Extract the (x, y) coordinate from the center of the cell holding the provided text.  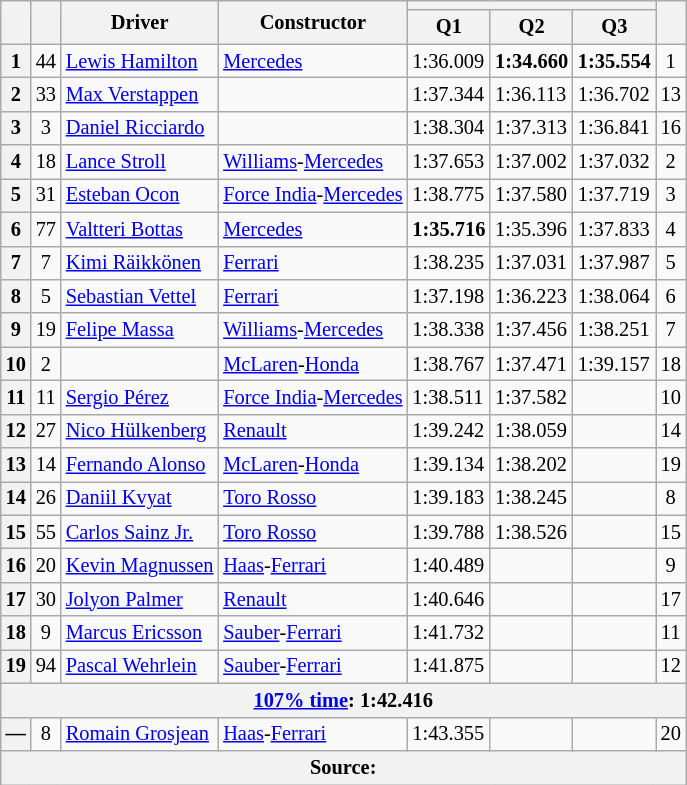
44 (46, 61)
55 (46, 532)
1:39.242 (448, 431)
1:41.732 (448, 633)
1:39.788 (448, 532)
1:37.653 (448, 162)
Daniel Ricciardo (140, 128)
33 (46, 94)
Lance Stroll (140, 162)
1:38.059 (532, 431)
31 (46, 195)
1:38.526 (532, 532)
1:36.223 (532, 296)
Sebastian Vettel (140, 296)
1:38.304 (448, 128)
27 (46, 431)
1:38.235 (448, 263)
30 (46, 599)
Max Verstappen (140, 94)
1:38.202 (532, 465)
1:37.198 (448, 296)
1:37.719 (614, 195)
1:40.646 (448, 599)
Esteban Ocon (140, 195)
107% time: 1:42.416 (344, 700)
1:37.313 (532, 128)
26 (46, 498)
1:35.554 (614, 61)
1:38.767 (448, 364)
Valtteri Bottas (140, 229)
77 (46, 229)
1:35.716 (448, 229)
Kimi Räikkönen (140, 263)
1:37.987 (614, 263)
1:43.355 (448, 734)
1:37.032 (614, 162)
Carlos Sainz Jr. (140, 532)
1:40.489 (448, 565)
Jolyon Palmer (140, 599)
1:37.002 (532, 162)
1:37.344 (448, 94)
Driver (140, 22)
1:35.396 (532, 229)
1:38.338 (448, 330)
1:37.833 (614, 229)
1:34.660 (532, 61)
1:36.841 (614, 128)
— (16, 734)
1:36.702 (614, 94)
1:37.456 (532, 330)
94 (46, 666)
1:37.471 (532, 364)
Sergio Pérez (140, 397)
1:38.245 (532, 498)
Marcus Ericsson (140, 633)
Q2 (532, 27)
1:36.009 (448, 61)
1:38.511 (448, 397)
1:37.582 (532, 397)
Constructor (312, 22)
Fernando Alonso (140, 465)
1:38.775 (448, 195)
1:38.251 (614, 330)
Romain Grosjean (140, 734)
Q3 (614, 27)
1:39.134 (448, 465)
1:41.875 (448, 666)
1:39.183 (448, 498)
1:37.031 (532, 263)
Source: (344, 767)
Q1 (448, 27)
1:36.113 (532, 94)
Pascal Wehrlein (140, 666)
Felipe Massa (140, 330)
Daniil Kvyat (140, 498)
Kevin Magnussen (140, 565)
1:39.157 (614, 364)
1:38.064 (614, 296)
1:37.580 (532, 195)
Nico Hülkenberg (140, 431)
Lewis Hamilton (140, 61)
